Scan for the cell matching the given text and deliver its [X, Y] coordinate at center. 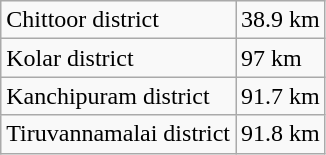
91.8 km [281, 134]
Tiruvannamalai district [118, 134]
Kanchipuram district [118, 96]
38.9 km [281, 20]
97 km [281, 58]
Kolar district [118, 58]
Chittoor district [118, 20]
91.7 km [281, 96]
